Capture the cell that displays the provided text and extract its (x, y) central coordinate. 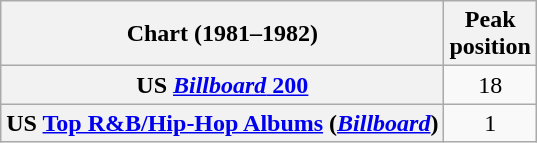
Chart (1981–1982) (222, 34)
1 (490, 123)
18 (490, 85)
US Top R&B/Hip-Hop Albums (Billboard) (222, 123)
Peakposition (490, 34)
US Billboard 200 (222, 85)
